Extract the (X, Y) coordinate from the center of the cell holding the provided text.  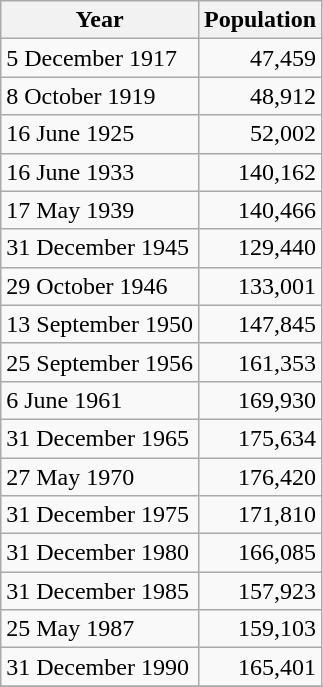
171,810 (260, 515)
159,103 (260, 629)
6 June 1961 (100, 400)
Year (100, 20)
16 June 1933 (100, 172)
48,912 (260, 96)
176,420 (260, 477)
25 September 1956 (100, 362)
129,440 (260, 248)
47,459 (260, 58)
31 December 1980 (100, 553)
17 May 1939 (100, 210)
165,401 (260, 667)
169,930 (260, 400)
157,923 (260, 591)
25 May 1987 (100, 629)
31 December 1985 (100, 591)
31 December 1965 (100, 438)
5 December 1917 (100, 58)
140,466 (260, 210)
161,353 (260, 362)
52,002 (260, 134)
16 June 1925 (100, 134)
13 September 1950 (100, 324)
31 December 1945 (100, 248)
175,634 (260, 438)
27 May 1970 (100, 477)
133,001 (260, 286)
31 December 1990 (100, 667)
140,162 (260, 172)
8 October 1919 (100, 96)
31 December 1975 (100, 515)
29 October 1946 (100, 286)
147,845 (260, 324)
166,085 (260, 553)
Population (260, 20)
